Pinpoint the cell where the given text exists, returning its (X, Y) midpoint coordinate. 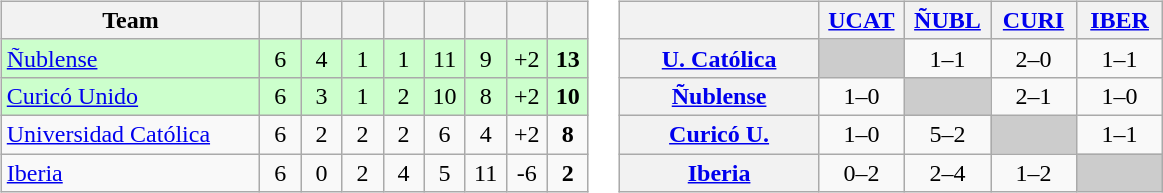
2–0 (1033, 58)
13 (568, 58)
2–4 (947, 173)
5–2 (947, 134)
ÑUBL (947, 20)
IBER (1120, 20)
9 (486, 58)
0–2 (861, 173)
-6 (526, 173)
Curicó Unido (130, 96)
Universidad Católica (130, 134)
UCAT (861, 20)
1–2 (1033, 173)
CURI (1033, 20)
Curicó U. (720, 134)
U. Católica (720, 58)
2–1 (1033, 96)
0 (322, 173)
5 (444, 173)
Team (130, 20)
3 (322, 96)
